Extract the [X, Y] coordinate from the center of the cell holding the provided text.  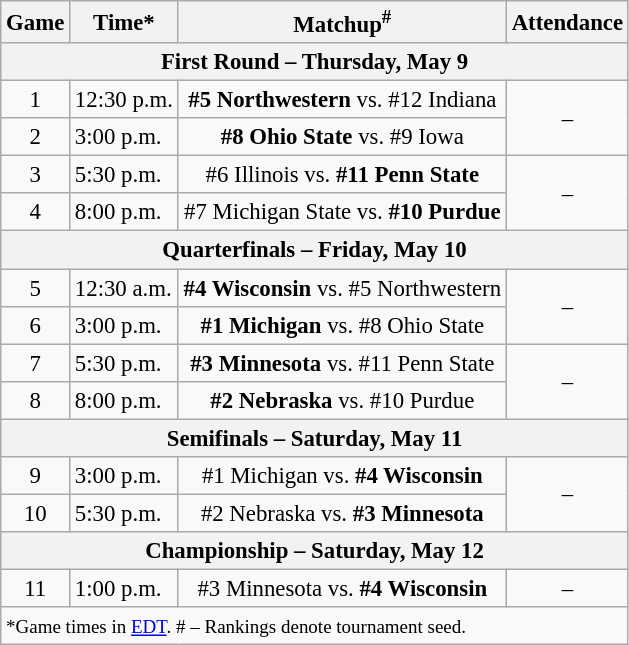
#3 Minnesota vs. #4 Wisconsin [342, 588]
12:30 a.m. [124, 288]
First Round – Thursday, May 9 [315, 62]
#8 Ohio State vs. #9 Iowa [342, 137]
#2 Nebraska vs. #10 Purdue [342, 400]
#2 Nebraska vs. #3 Minnesota [342, 513]
Time* [124, 22]
3 [36, 175]
Matchup# [342, 22]
#4 Wisconsin vs. #5 Northwestern [342, 288]
7 [36, 363]
#5 Northwestern vs. #12 Indiana [342, 100]
#6 Illinois vs. #11 Penn State [342, 175]
#1 Michigan vs. #4 Wisconsin [342, 476]
6 [36, 325]
Attendance [567, 22]
Semifinals – Saturday, May 11 [315, 438]
1:00 p.m. [124, 588]
#1 Michigan vs. #8 Ohio State [342, 325]
12:30 p.m. [124, 100]
Quarterfinals – Friday, May 10 [315, 250]
#7 Michigan State vs. #10 Purdue [342, 213]
Game [36, 22]
*Game times in EDT. # – Rankings denote tournament seed. [315, 626]
11 [36, 588]
5 [36, 288]
2 [36, 137]
9 [36, 476]
Championship – Saturday, May 12 [315, 551]
1 [36, 100]
#3 Minnesota vs. #11 Penn State [342, 363]
10 [36, 513]
4 [36, 213]
8 [36, 400]
